Scan for the cell matching the given text and deliver its (X, Y) coordinate at center. 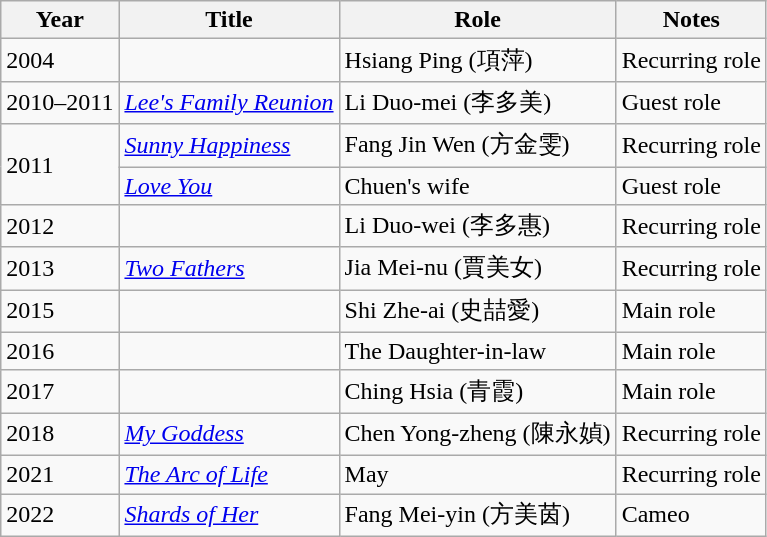
2021 (60, 474)
Notes (691, 20)
Li Duo-mei (李多美) (478, 102)
Shards of Her (229, 516)
Year (60, 20)
Sunny Happiness (229, 146)
Li Duo-wei (李多惠) (478, 226)
2013 (60, 268)
Hsiang Ping (項萍) (478, 60)
2018 (60, 434)
The Arc of Life (229, 474)
2017 (60, 392)
Jia Mei-nu (賈美女) (478, 268)
Cameo (691, 516)
2011 (60, 164)
Title (229, 20)
May (478, 474)
Ching Hsia (青霞) (478, 392)
2015 (60, 312)
2022 (60, 516)
Fang Mei-yin (方美茵) (478, 516)
2016 (60, 351)
Shi Zhe-ai (史喆愛) (478, 312)
Chen Yong-zheng (陳永媜) (478, 434)
The Daughter-in-law (478, 351)
2004 (60, 60)
2010–2011 (60, 102)
Fang Jin Wen (方金雯) (478, 146)
My Goddess (229, 434)
Lee's Family Reunion (229, 102)
2012 (60, 226)
Role (478, 20)
Two Fathers (229, 268)
Chuen's wife (478, 185)
Love You (229, 185)
